Locate the cell with the specified text and output its [X, Y] center coordinate. 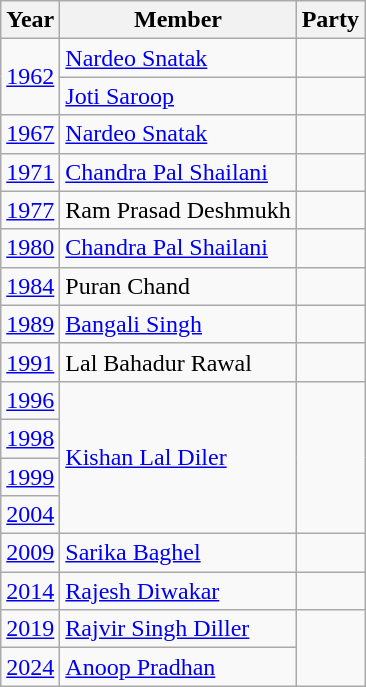
1977 [30, 210]
1971 [30, 172]
2019 [30, 629]
Rajesh Diwakar [178, 591]
Lal Bahadur Rawal [178, 362]
1962 [30, 77]
1996 [30, 400]
Rajvir Singh Diller [178, 629]
2004 [30, 515]
Puran Chand [178, 286]
Member [178, 20]
Ram Prasad Deshmukh [178, 210]
2009 [30, 553]
1999 [30, 477]
Kishan Lal Diler [178, 457]
1998 [30, 438]
1989 [30, 324]
1980 [30, 248]
Joti Saroop [178, 96]
1991 [30, 362]
Bangali Singh [178, 324]
Year [30, 20]
2024 [30, 667]
Party [330, 20]
1967 [30, 134]
Sarika Baghel [178, 553]
2014 [30, 591]
Anoop Pradhan [178, 667]
1984 [30, 286]
